For the text-containing cell, return its midpoint in (X, Y) coordinate format. 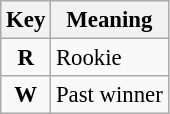
Past winner (110, 95)
Meaning (110, 20)
W (26, 95)
Key (26, 20)
Rookie (110, 58)
R (26, 58)
